Output the (x, y) coordinate of the center of the cell containing the given text.  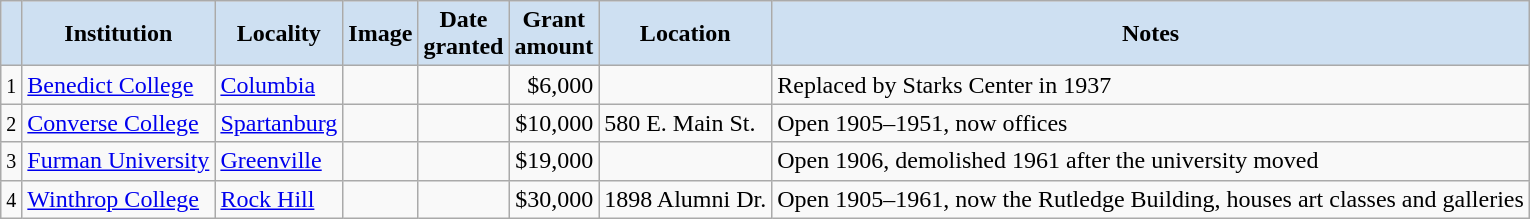
Furman University (118, 161)
2 (12, 123)
1898 Alumni Dr. (686, 199)
Greenville (279, 161)
Locality (279, 34)
3 (12, 161)
Winthrop College (118, 199)
Benedict College (118, 85)
Columbia (279, 85)
Dategranted (464, 34)
Institution (118, 34)
Replaced by Starks Center in 1937 (1151, 85)
1 (12, 85)
580 E. Main St. (686, 123)
4 (12, 199)
Open 1905–1951, now offices (1151, 123)
Open 1906, demolished 1961 after the university moved (1151, 161)
$30,000 (554, 199)
Image (380, 34)
Converse College (118, 123)
Grantamount (554, 34)
Notes (1151, 34)
Location (686, 34)
Spartanburg (279, 123)
$10,000 (554, 123)
Open 1905–1961, now the Rutledge Building, houses art classes and galleries (1151, 199)
Rock Hill (279, 199)
$6,000 (554, 85)
$19,000 (554, 161)
